Return the [X, Y] coordinate for the center point of the cell that contains the specified text.  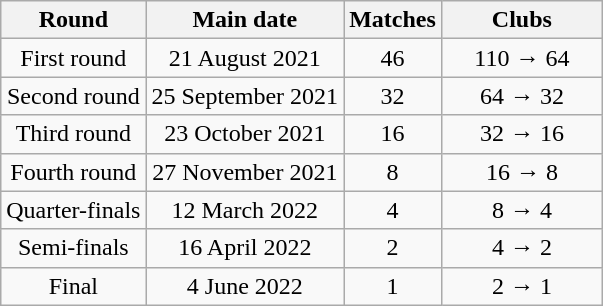
2 [393, 248]
21 August 2021 [245, 58]
Matches [393, 20]
4 → 2 [522, 248]
4 [393, 210]
Semi-finals [74, 248]
Final [74, 286]
First round [74, 58]
8 → 4 [522, 210]
Third round [74, 134]
16 April 2022 [245, 248]
12 March 2022 [245, 210]
25 September 2021 [245, 96]
32 [393, 96]
8 [393, 172]
110 → 64 [522, 58]
23 October 2021 [245, 134]
2 → 1 [522, 286]
Main date [245, 20]
Second round [74, 96]
27 November 2021 [245, 172]
Clubs [522, 20]
64 → 32 [522, 96]
16 [393, 134]
Round [74, 20]
46 [393, 58]
1 [393, 286]
16 → 8 [522, 172]
4 June 2022 [245, 286]
32 → 16 [522, 134]
Quarter-finals [74, 210]
Fourth round [74, 172]
